Determine the (X, Y) coordinate at the center of the cell enclosing the given text.  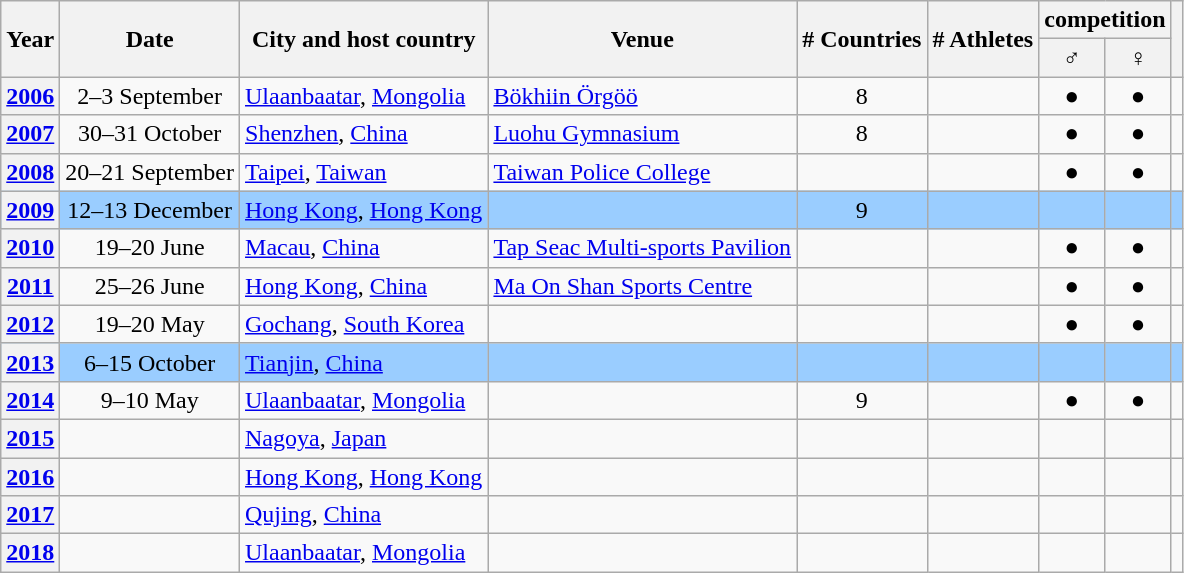
Tap Seac Multi-sports Pavilion (642, 248)
Hong Kong, China (364, 286)
# Athletes (983, 39)
2010 (30, 248)
9–10 May (150, 400)
Shenzhen, China (364, 134)
6–15 October (150, 362)
City and host country (364, 39)
Year (30, 39)
2017 (30, 515)
2013 (30, 362)
2016 (30, 477)
2012 (30, 324)
30–31 October (150, 134)
2014 (30, 400)
Nagoya, Japan (364, 438)
Taiwan Police College (642, 172)
25–26 June (150, 286)
2007 (30, 134)
Qujing, China (364, 515)
Macau, China (364, 248)
Date (150, 39)
Venue (642, 39)
2006 (30, 96)
12–13 December (150, 210)
20–21 September (150, 172)
Bökhiin Örgöö (642, 96)
♂ (1072, 58)
competition (1105, 20)
Luohu Gymnasium (642, 134)
2009 (30, 210)
2–3 September (150, 96)
Gochang, South Korea (364, 324)
19–20 June (150, 248)
2015 (30, 438)
Taipei, Taiwan (364, 172)
♀ (1138, 58)
19–20 May (150, 324)
# Countries (862, 39)
Tianjin, China (364, 362)
2011 (30, 286)
2008 (30, 172)
Ma On Shan Sports Centre (642, 286)
2018 (30, 553)
